Output the (x, y) coordinate of the center of the cell containing the given text.  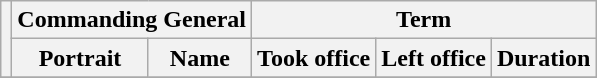
Commanding General (132, 20)
Duration (543, 58)
Took office (314, 58)
Portrait (80, 58)
Term (424, 20)
Name (200, 58)
Left office (434, 58)
